Return the (X, Y) coordinate for the center point of the cell that contains the specified text.  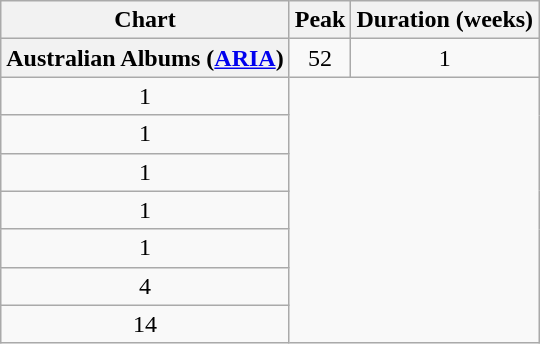
Australian Albums (ARIA) (145, 58)
14 (145, 324)
52 (320, 58)
Chart (145, 20)
4 (145, 286)
Duration (weeks) (445, 20)
Peak (320, 20)
